Pinpoint the cell where the given text exists, returning its (x, y) midpoint coordinate. 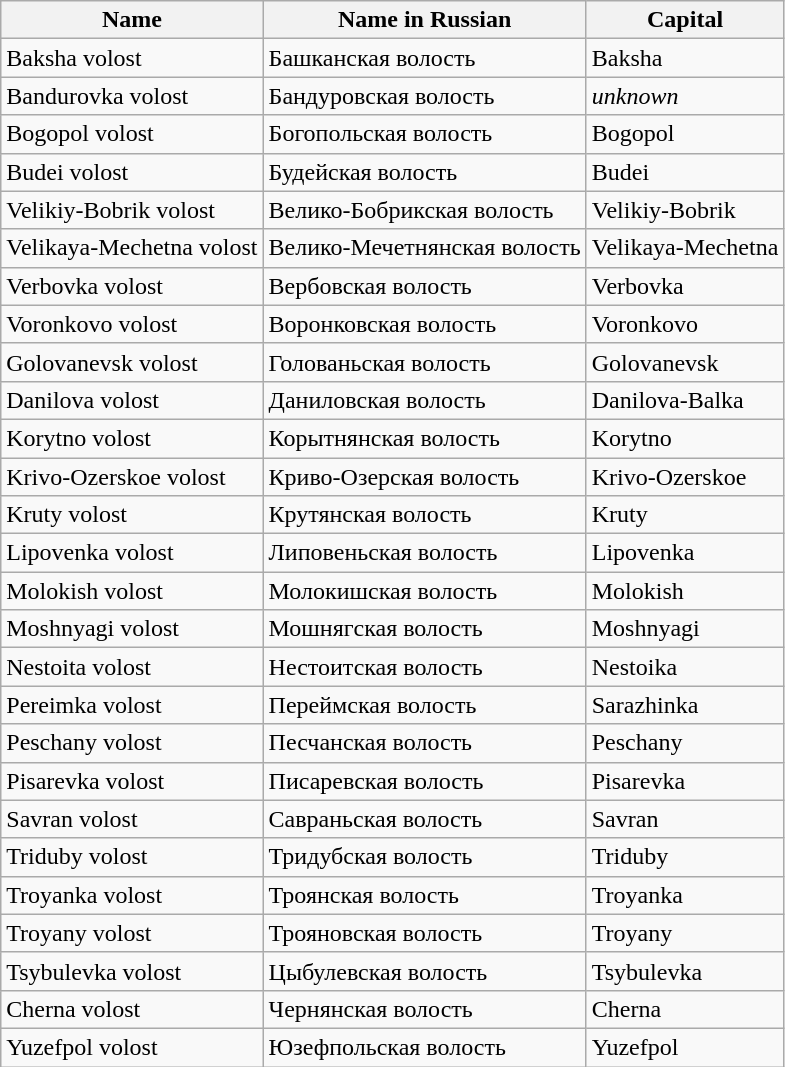
Будейская волость (424, 172)
Kruty (685, 515)
Savran (685, 819)
Verbovka volost (132, 286)
Башканская волость (424, 58)
Велико-Мечетнянская волость (424, 248)
Lipovenka volost (132, 553)
Voronkovo volost (132, 324)
unknown (685, 96)
Budei (685, 172)
Verbovka (685, 286)
Переймская волость (424, 705)
Крутянская волость (424, 515)
Troyany volost (132, 933)
Nestoita volost (132, 667)
Baksha volost (132, 58)
Криво-Озерская волость (424, 477)
Молокишская волость (424, 591)
Pisarevka (685, 781)
Yuzefpol (685, 1047)
Cherna (685, 1009)
Yuzefpol volost (132, 1047)
Мошнягская волость (424, 629)
Krivo-Ozerskoe (685, 477)
Bandurovka volost (132, 96)
Moshnyagi volost (132, 629)
Sarazhinka (685, 705)
Песчанская волость (424, 743)
Korytno volost (132, 438)
Богопольская волость (424, 134)
Липовеньская волость (424, 553)
Korytno (685, 438)
Даниловская волость (424, 400)
Name (132, 20)
Троянская волость (424, 895)
Voronkovo (685, 324)
Peschany volost (132, 743)
Budei volost (132, 172)
Юзефпольская волость (424, 1047)
Чернянская волость (424, 1009)
Воронковская волость (424, 324)
Triduby (685, 857)
Pisarevka volost (132, 781)
Danilova-Balka (685, 400)
Velikiy-Bobrik volost (132, 210)
Писаревская волость (424, 781)
Capital (685, 20)
Danilova volost (132, 400)
Molokish (685, 591)
Golovanevsk volost (132, 362)
Peschany (685, 743)
Цыбулевская волость (424, 971)
Bogopol volost (132, 134)
Тридубская волость (424, 857)
Трояновская волость (424, 933)
Tsybulevka (685, 971)
Нестоитская волость (424, 667)
Kruty volost (132, 515)
Name in Russian (424, 20)
Савраньская волость (424, 819)
Triduby volost (132, 857)
Troyanka volost (132, 895)
Savran volost (132, 819)
Cherna volost (132, 1009)
Tsybulevka volost (132, 971)
Голованьская волость (424, 362)
Baksha (685, 58)
Lipovenka (685, 553)
Velikiy-Bobrik (685, 210)
Bogopol (685, 134)
Golovanevsk (685, 362)
Velikaya-Mechetna volost (132, 248)
Troyany (685, 933)
Велико-Бобрикская волость (424, 210)
Pereimka volost (132, 705)
Troyanka (685, 895)
Вербовская волость (424, 286)
Бандуровская волость (424, 96)
Velikaya-Mechetna (685, 248)
Корытнянская волость (424, 438)
Krivo-Ozerskoe volost (132, 477)
Moshnyagi (685, 629)
Nestoika (685, 667)
Molokish volost (132, 591)
